Search for the cell housing the specified text and yield its (x, y) center coordinate. 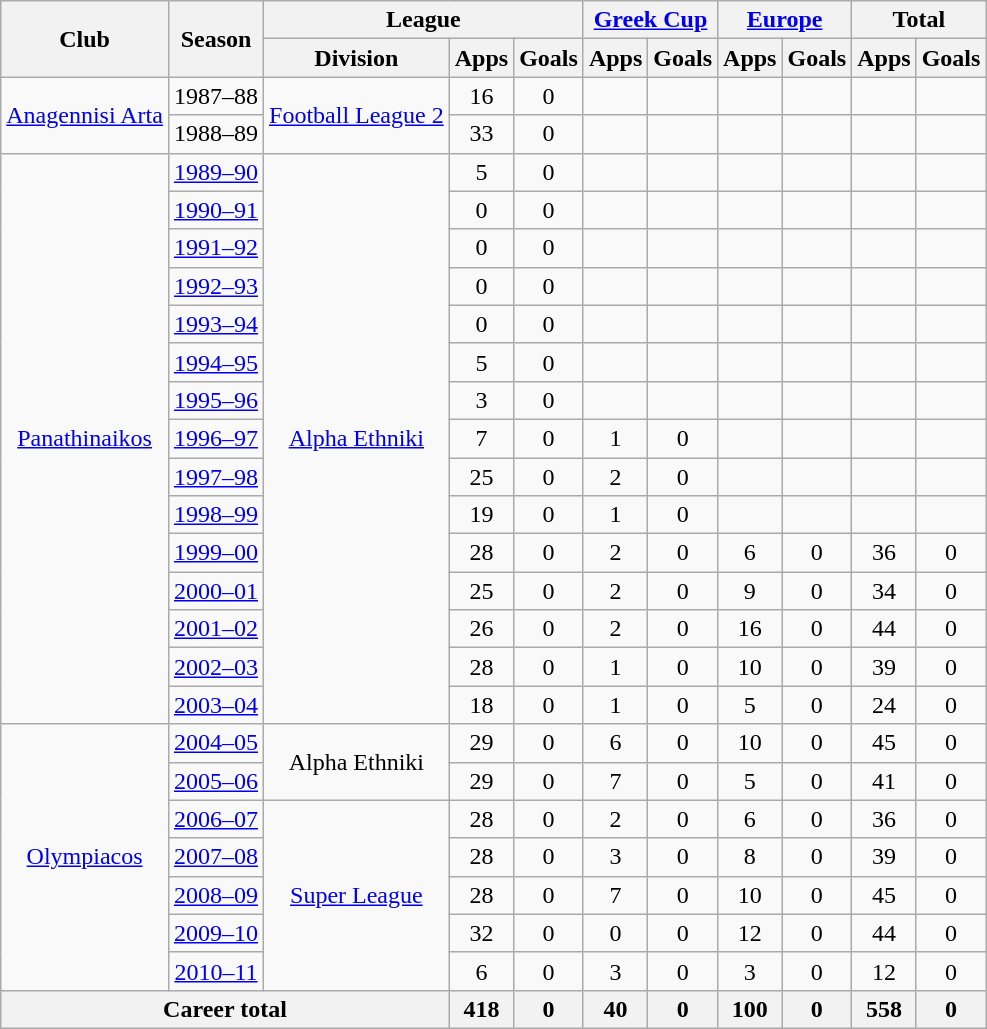
League (424, 20)
1989–90 (216, 172)
2007–08 (216, 857)
2001–02 (216, 629)
1995–96 (216, 400)
2009–10 (216, 933)
418 (481, 1009)
2002–03 (216, 667)
558 (884, 1009)
1996–97 (216, 438)
1993–94 (216, 324)
Club (85, 39)
1992–93 (216, 286)
34 (884, 591)
2004–05 (216, 743)
Greek Cup (650, 20)
9 (750, 591)
19 (481, 515)
2008–09 (216, 895)
Olympiacos (85, 857)
1991–92 (216, 248)
Division (357, 58)
1999–00 (216, 553)
Career total (225, 1009)
Season (216, 39)
Super League (357, 895)
1997–98 (216, 477)
32 (481, 933)
1987–88 (216, 96)
Football League 2 (357, 115)
1990–91 (216, 210)
1988–89 (216, 134)
24 (884, 705)
33 (481, 134)
18 (481, 705)
2010–11 (216, 971)
1998–99 (216, 515)
26 (481, 629)
2006–07 (216, 819)
Anagennisi Arta (85, 115)
100 (750, 1009)
2003–04 (216, 705)
8 (750, 857)
Panathinaikos (85, 438)
Europe (785, 20)
40 (615, 1009)
2000–01 (216, 591)
41 (884, 781)
Total (919, 20)
2005–06 (216, 781)
1994–95 (216, 362)
